Determine the (x, y) coordinate at the center of the cell enclosing the given text.  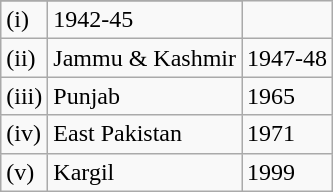
1942-45 (145, 20)
1965 (288, 96)
Punjab (145, 96)
(i) (24, 20)
Jammu & Kashmir (145, 58)
East Pakistan (145, 134)
1999 (288, 172)
(iv) (24, 134)
(ii) (24, 58)
1947-48 (288, 58)
1971 (288, 134)
Kargil (145, 172)
(v) (24, 172)
(iii) (24, 96)
